Capture the cell that displays the provided text and extract its [X, Y] central coordinate. 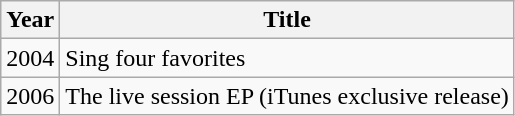
Year [30, 20]
Title [288, 20]
Sing four favorites [288, 58]
The live session EP (iTunes exclusive release) [288, 96]
2006 [30, 96]
2004 [30, 58]
